Capture the cell that displays the provided text and extract its (X, Y) central coordinate. 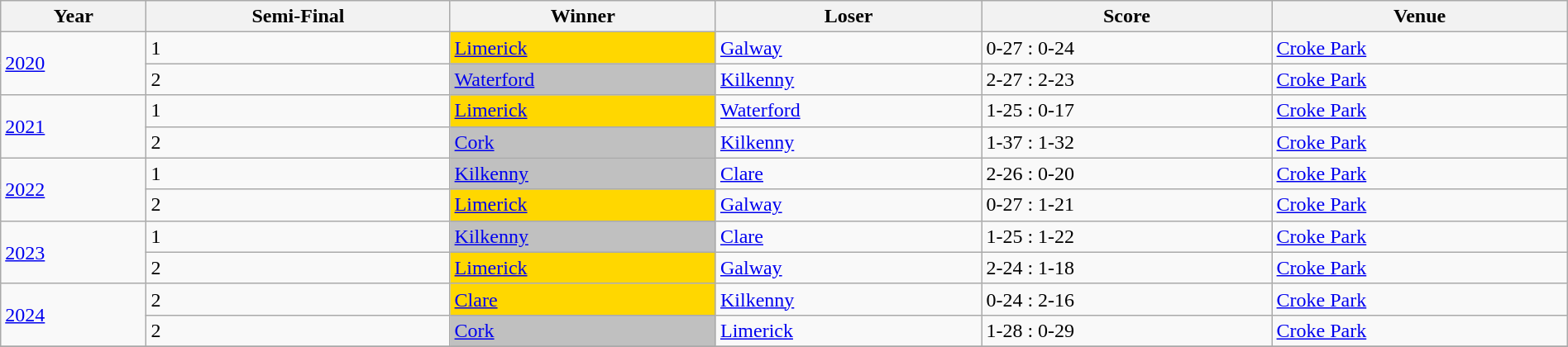
Score (1126, 17)
2020 (74, 64)
Year (74, 17)
0-27 : 1-21 (1126, 205)
2023 (74, 252)
2021 (74, 126)
0-24 : 2-16 (1126, 299)
1-25 : 0-17 (1126, 111)
Loser (849, 17)
1-25 : 1-22 (1126, 236)
1-37 : 1-32 (1126, 142)
2022 (74, 189)
2-27 : 2-23 (1126, 79)
2-26 : 0-20 (1126, 173)
1-28 : 0-29 (1126, 330)
Venue (1419, 17)
Winner (582, 17)
2024 (74, 315)
Semi-Final (298, 17)
0-27 : 0-24 (1126, 48)
2-24 : 1-18 (1126, 268)
